Output the (X, Y) coordinate of the center of the cell containing the given text.  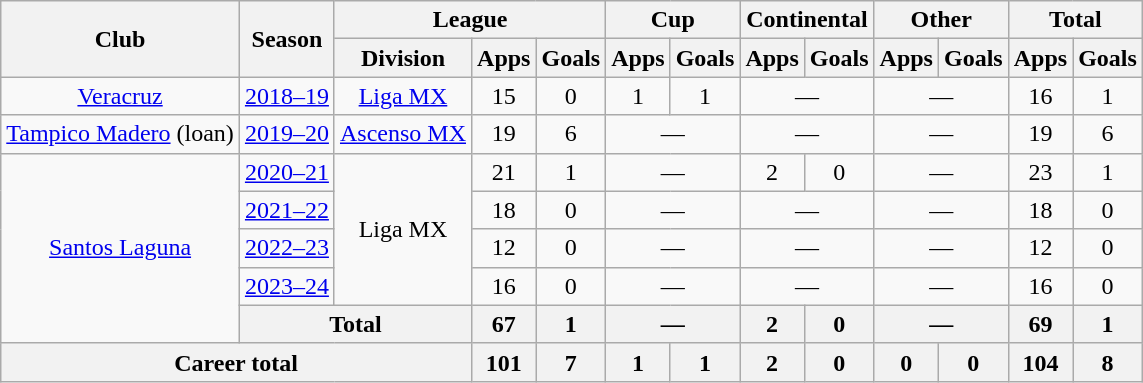
8 (1108, 362)
Veracruz (120, 96)
21 (504, 172)
69 (1040, 324)
23 (1040, 172)
League (470, 20)
2023–24 (286, 286)
Division (402, 58)
Santos Laguna (120, 248)
Season (286, 39)
101 (504, 362)
Ascenso MX (402, 134)
2021–22 (286, 210)
104 (1040, 362)
2022–23 (286, 248)
2019–20 (286, 134)
7 (571, 362)
Other (941, 20)
Tampico Madero (loan) (120, 134)
2018–19 (286, 96)
15 (504, 96)
2020–21 (286, 172)
Club (120, 39)
67 (504, 324)
Career total (236, 362)
Continental (807, 20)
Cup (673, 20)
